Return (X, Y) of the center of cell containing provided text 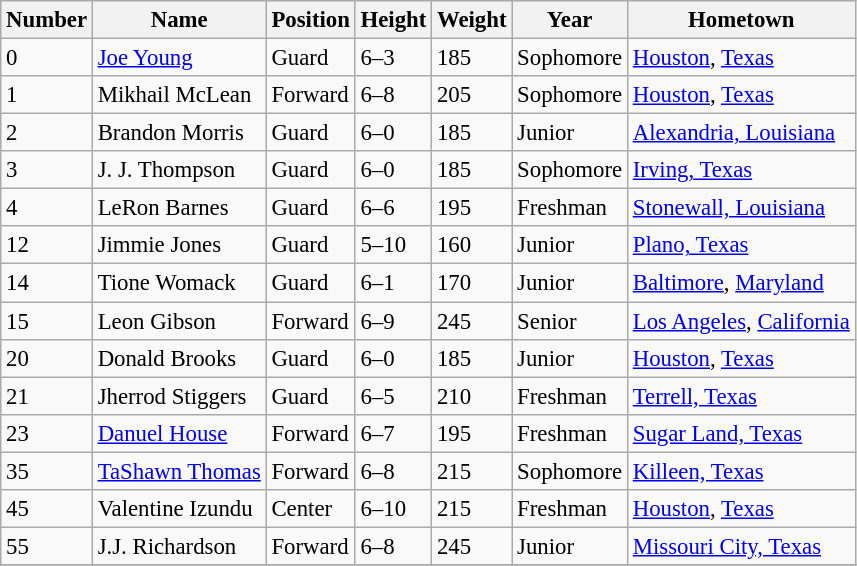
1 (47, 95)
3 (47, 170)
6–6 (393, 208)
Plano, Texas (741, 245)
170 (472, 283)
55 (47, 546)
35 (47, 471)
Name (179, 20)
J. J. Thompson (179, 170)
Mikhail McLean (179, 95)
14 (47, 283)
Height (393, 20)
Joe Young (179, 58)
210 (472, 396)
Irving, Texas (741, 170)
20 (47, 358)
Weight (472, 20)
Sugar Land, Texas (741, 433)
160 (472, 245)
23 (47, 433)
2 (47, 133)
Los Angeles, California (741, 321)
Year (570, 20)
Baltimore, Maryland (741, 283)
6–1 (393, 283)
6–3 (393, 58)
Alexandria, Louisiana (741, 133)
205 (472, 95)
21 (47, 396)
12 (47, 245)
Senior (570, 321)
Leon Gibson (179, 321)
Killeen, Texas (741, 471)
Tione Womack (179, 283)
Hometown (741, 20)
Danuel House (179, 433)
LeRon Barnes (179, 208)
Valentine Izundu (179, 509)
6–9 (393, 321)
15 (47, 321)
5–10 (393, 245)
4 (47, 208)
Terrell, Texas (741, 396)
6–7 (393, 433)
Jimmie Jones (179, 245)
Number (47, 20)
J.J. Richardson (179, 546)
0 (47, 58)
Jherrod Stiggers (179, 396)
Donald Brooks (179, 358)
Position (310, 20)
45 (47, 509)
6–5 (393, 396)
Missouri City, Texas (741, 546)
Center (310, 509)
6–10 (393, 509)
Brandon Morris (179, 133)
Stonewall, Louisiana (741, 208)
TaShawn Thomas (179, 471)
